Output the (x, y) coordinate of the center of the cell containing the given text.  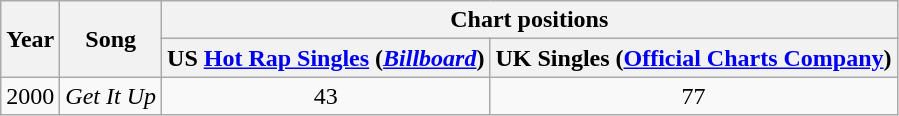
US Hot Rap Singles (Billboard) (326, 58)
43 (326, 96)
Song (111, 39)
UK Singles (Official Charts Company) (694, 58)
2000 (30, 96)
Get It Up (111, 96)
77 (694, 96)
Year (30, 39)
Chart positions (530, 20)
